Extract the (x, y) coordinate from the center of the cell holding the provided text.  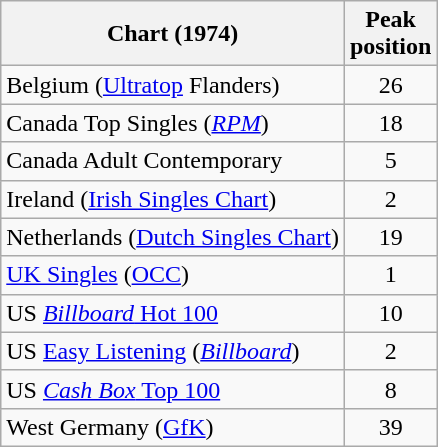
19 (390, 237)
Canada Top Singles (RPM) (173, 123)
Netherlands (Dutch Singles Chart) (173, 237)
Canada Adult Contemporary (173, 161)
39 (390, 427)
US Cash Box Top 100 (173, 389)
18 (390, 123)
8 (390, 389)
US Billboard Hot 100 (173, 313)
Belgium (Ultratop Flanders) (173, 85)
10 (390, 313)
Chart (1974) (173, 34)
West Germany (GfK) (173, 427)
US Easy Listening (Billboard) (173, 351)
Ireland (Irish Singles Chart) (173, 199)
26 (390, 85)
Peakposition (390, 34)
5 (390, 161)
UK Singles (OCC) (173, 275)
1 (390, 275)
